Detect which cell encompasses the target text, then output its [x, y] center coordinate. 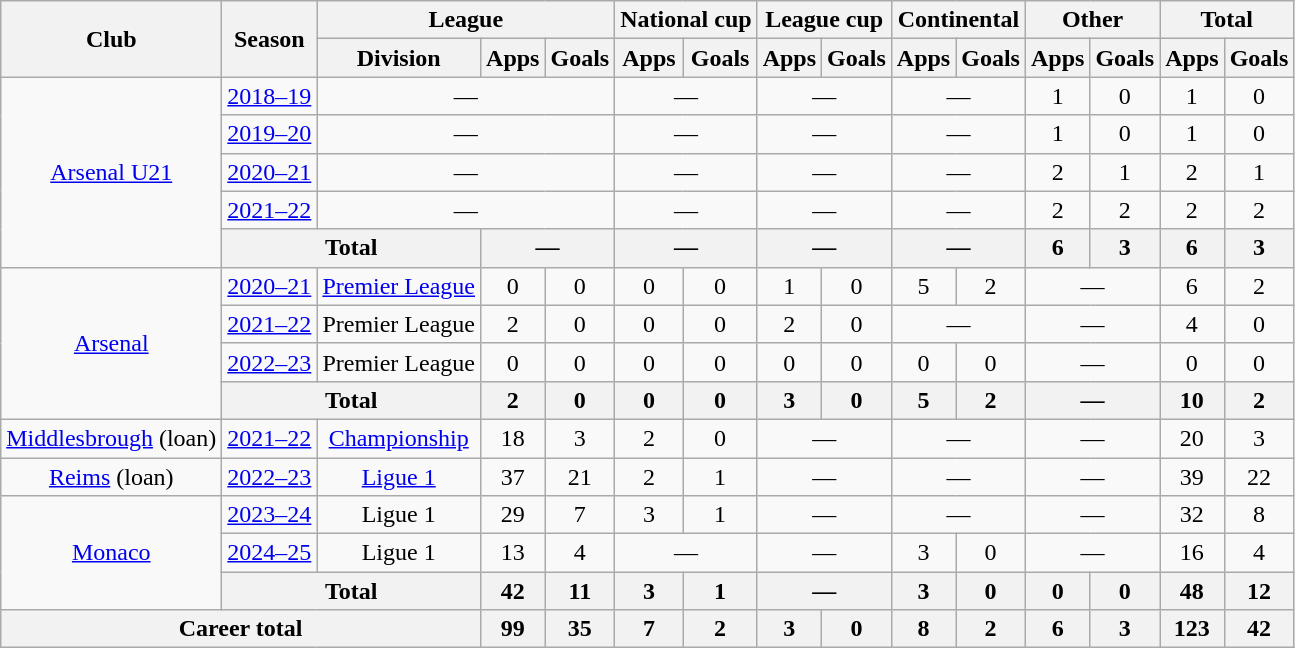
21 [580, 477]
48 [1192, 591]
32 [1192, 515]
Arsenal U21 [112, 172]
Division [399, 58]
Continental [958, 20]
20 [1192, 438]
Season [270, 39]
37 [513, 477]
11 [580, 591]
2024–25 [270, 553]
Monaco [112, 553]
Other [1092, 20]
Career total [241, 629]
2023–24 [270, 515]
13 [513, 553]
18 [513, 438]
Middlesbrough (loan) [112, 438]
League [466, 20]
2018–19 [270, 96]
39 [1192, 477]
Club [112, 39]
10 [1192, 400]
Arsenal [112, 343]
National cup [686, 20]
123 [1192, 629]
22 [1259, 477]
Reims (loan) [112, 477]
29 [513, 515]
12 [1259, 591]
Championship [399, 438]
35 [580, 629]
2019–20 [270, 134]
16 [1192, 553]
League cup [824, 20]
99 [513, 629]
